Extract the [x, y] coordinate from the center of the cell holding the provided text.  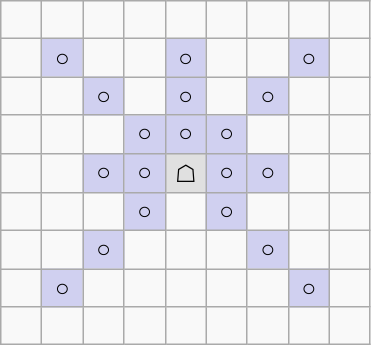
☖ [186, 173]
